Extract the [X, Y] coordinate from the center of the cell holding the provided text.  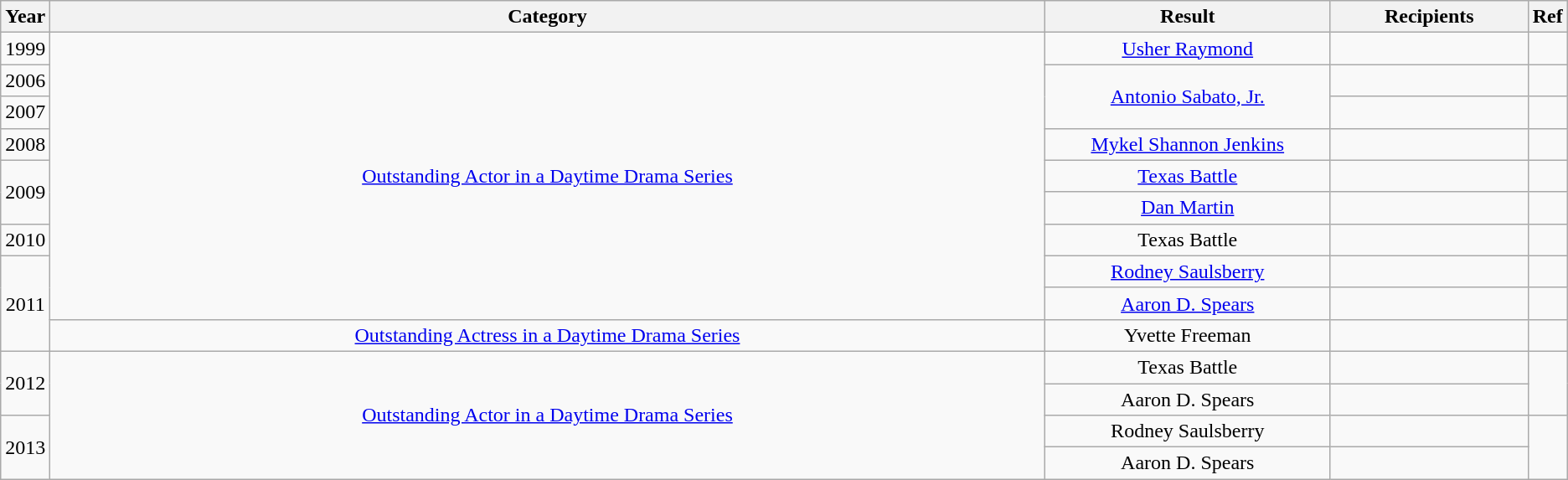
Result [1188, 17]
1999 [25, 49]
Dan Martin [1188, 208]
2011 [25, 303]
Recipients [1429, 17]
Mykel Shannon Jenkins [1188, 144]
Year [25, 17]
Outstanding Actress in a Daytime Drama Series [548, 335]
2010 [25, 240]
Category [548, 17]
2009 [25, 192]
Ref [1548, 17]
2013 [25, 447]
Usher Raymond [1188, 49]
2008 [25, 144]
Yvette Freeman [1188, 335]
2007 [25, 112]
2012 [25, 383]
2006 [25, 80]
Antonio Sabato, Jr. [1188, 96]
